Determine the [x, y] coordinate at the center of the cell enclosing the given text.  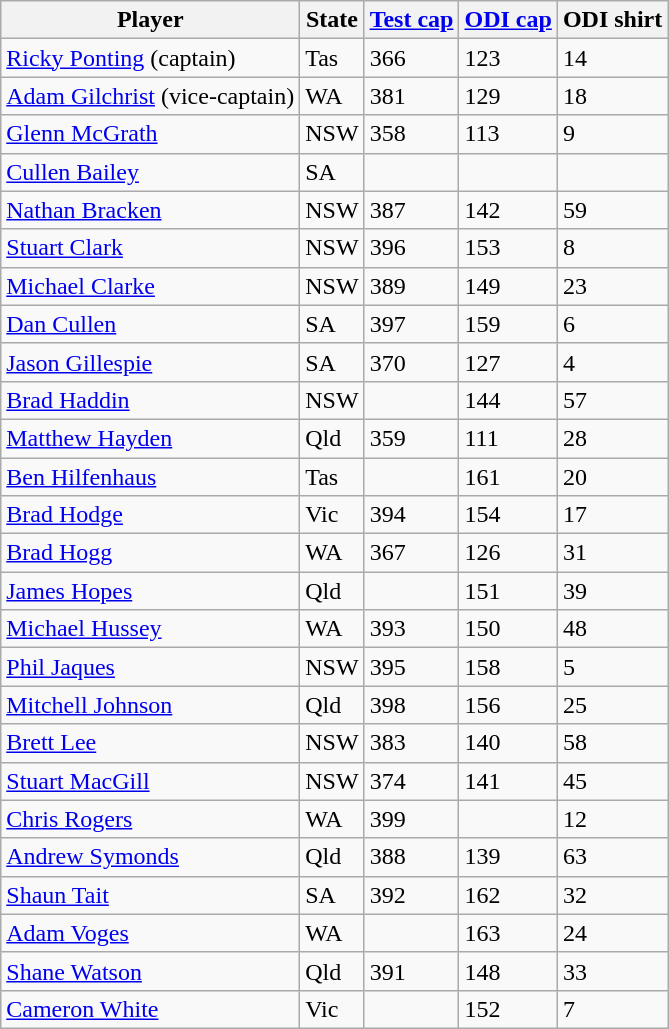
12 [612, 819]
151 [508, 591]
57 [612, 400]
18 [612, 96]
20 [612, 477]
141 [508, 781]
25 [612, 705]
359 [412, 438]
126 [508, 553]
8 [612, 248]
395 [412, 667]
39 [612, 591]
394 [412, 515]
391 [412, 971]
17 [612, 515]
139 [508, 857]
9 [612, 134]
32 [612, 895]
Cullen Bailey [150, 172]
358 [412, 134]
154 [508, 515]
59 [612, 210]
144 [508, 400]
387 [412, 210]
24 [612, 933]
Chris Rogers [150, 819]
Ben Hilfenhaus [150, 477]
Michael Hussey [150, 629]
6 [612, 324]
142 [508, 210]
123 [508, 58]
366 [412, 58]
Phil Jaques [150, 667]
Stuart MacGill [150, 781]
111 [508, 438]
152 [508, 1009]
Glenn McGrath [150, 134]
140 [508, 743]
Shane Watson [150, 971]
113 [508, 134]
7 [612, 1009]
Player [150, 20]
28 [612, 438]
Jason Gillespie [150, 362]
Brad Hodge [150, 515]
State [332, 20]
Brad Haddin [150, 400]
Mitchell Johnson [150, 705]
Nathan Bracken [150, 210]
Shaun Tait [150, 895]
153 [508, 248]
397 [412, 324]
370 [412, 362]
156 [508, 705]
389 [412, 286]
63 [612, 857]
James Hopes [150, 591]
Michael Clarke [150, 286]
31 [612, 553]
381 [412, 96]
Matthew Hayden [150, 438]
158 [508, 667]
149 [508, 286]
58 [612, 743]
Andrew Symonds [150, 857]
392 [412, 895]
33 [612, 971]
393 [412, 629]
Test cap [412, 20]
ODI cap [508, 20]
150 [508, 629]
396 [412, 248]
45 [612, 781]
161 [508, 477]
4 [612, 362]
383 [412, 743]
367 [412, 553]
159 [508, 324]
Adam Voges [150, 933]
399 [412, 819]
Cameron White [150, 1009]
Stuart Clark [150, 248]
162 [508, 895]
14 [612, 58]
ODI shirt [612, 20]
Dan Cullen [150, 324]
Adam Gilchrist (vice-captain) [150, 96]
Ricky Ponting (captain) [150, 58]
129 [508, 96]
23 [612, 286]
127 [508, 362]
163 [508, 933]
Brett Lee [150, 743]
148 [508, 971]
48 [612, 629]
5 [612, 667]
Brad Hogg [150, 553]
398 [412, 705]
388 [412, 857]
374 [412, 781]
